From the cell containing the given text, extract its center point as (X, Y) coordinate. 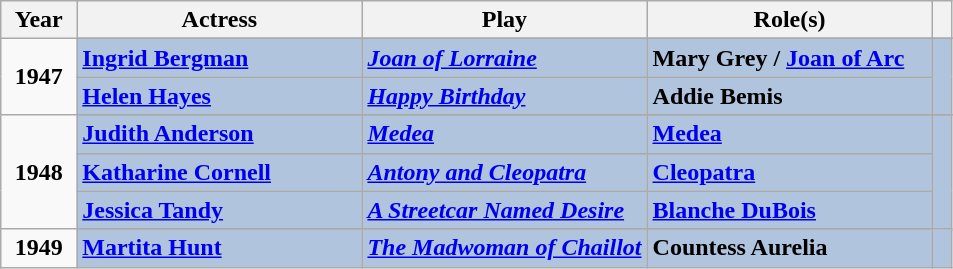
Mary Grey / Joan of Arc (790, 58)
Helen Hayes (220, 96)
Countess Aurelia (790, 248)
Joan of Lorraine (504, 58)
Antony and Cleopatra (504, 172)
Ingrid Bergman (220, 58)
Play (504, 20)
Judith Anderson (220, 134)
Martita Hunt (220, 248)
A Streetcar Named Desire (504, 210)
Happy Birthday (504, 96)
Katharine Cornell (220, 172)
Jessica Tandy (220, 210)
Blanche DuBois (790, 210)
Year (39, 20)
The Madwoman of Chaillot (504, 248)
1947 (39, 77)
Cleopatra (790, 172)
Addie Bemis (790, 96)
Role(s) (790, 20)
1948 (39, 172)
Actress (220, 20)
1949 (39, 248)
